Return the (X, Y) coordinate for the center point of the cell that contains the specified text.  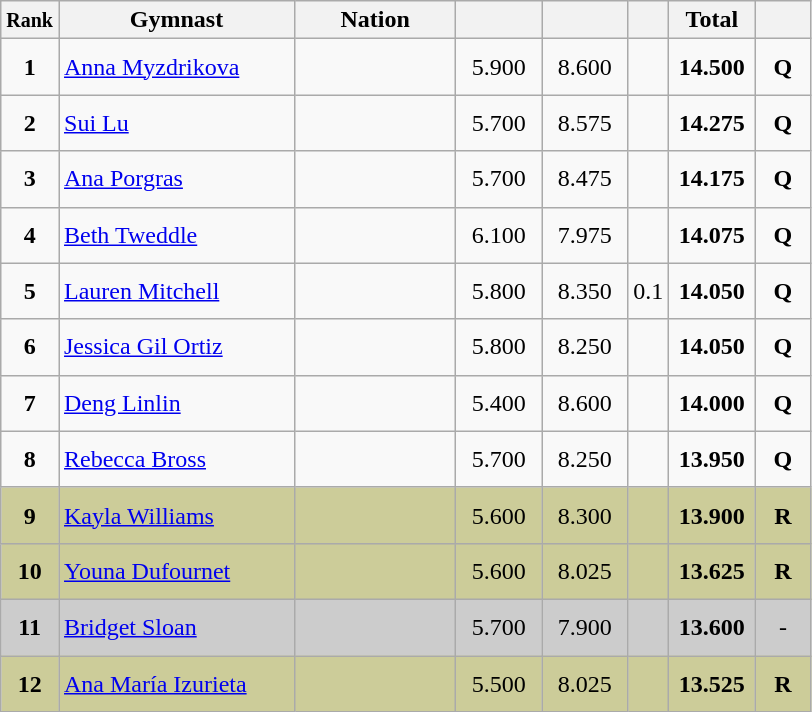
9 (30, 515)
7 (30, 403)
Youna Dufournet (176, 571)
14.075 (712, 235)
5.900 (499, 67)
1 (30, 67)
Rank (30, 20)
8.575 (585, 123)
Deng Linlin (176, 403)
Gymnast (176, 20)
Anna Myzdrikova (176, 67)
Total (712, 20)
Lauren Mitchell (176, 291)
13.600 (712, 627)
3 (30, 179)
2 (30, 123)
0.1 (648, 291)
13.625 (712, 571)
Ana María Izurieta (176, 684)
5.500 (499, 684)
- (783, 627)
7.975 (585, 235)
13.950 (712, 459)
14.500 (712, 67)
11 (30, 627)
Sui Lu (176, 123)
Nation (376, 20)
Bridget Sloan (176, 627)
13.525 (712, 684)
5.400 (499, 403)
8.475 (585, 179)
Rebecca Bross (176, 459)
14.175 (712, 179)
5 (30, 291)
Beth Tweddle (176, 235)
6 (30, 347)
14.275 (712, 123)
10 (30, 571)
13.900 (712, 515)
Jessica Gil Ortiz (176, 347)
14.000 (712, 403)
8.300 (585, 515)
Ana Porgras (176, 179)
4 (30, 235)
7.900 (585, 627)
Kayla Williams (176, 515)
8 (30, 459)
12 (30, 684)
6.100 (499, 235)
8.350 (585, 291)
